Scan for the cell matching the given text and deliver its [x, y] coordinate at center. 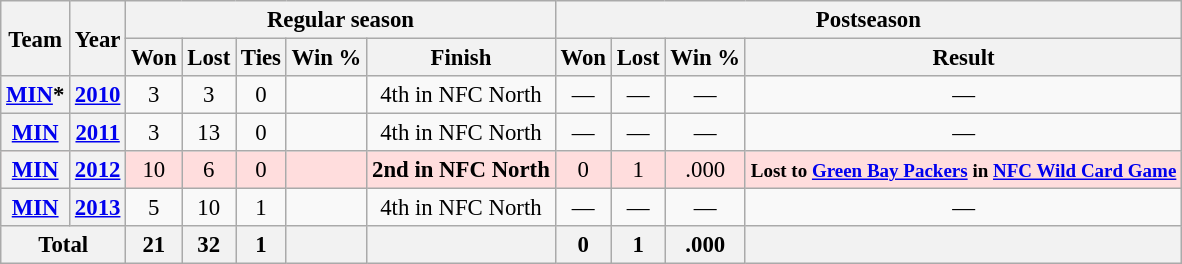
Ties [262, 58]
Team [36, 38]
Result [963, 58]
Finish [461, 58]
Total [64, 245]
6 [209, 170]
2012 [98, 170]
2013 [98, 208]
Postseason [868, 20]
2010 [98, 95]
2011 [98, 133]
Lost to Green Bay Packers in NFC Wild Card Game [963, 170]
Regular season [340, 20]
5 [154, 208]
MIN* [36, 95]
21 [154, 245]
13 [209, 133]
Year [98, 38]
32 [209, 245]
2nd in NFC North [461, 170]
